Extract the [X, Y] coordinate from the center of the cell holding the provided text.  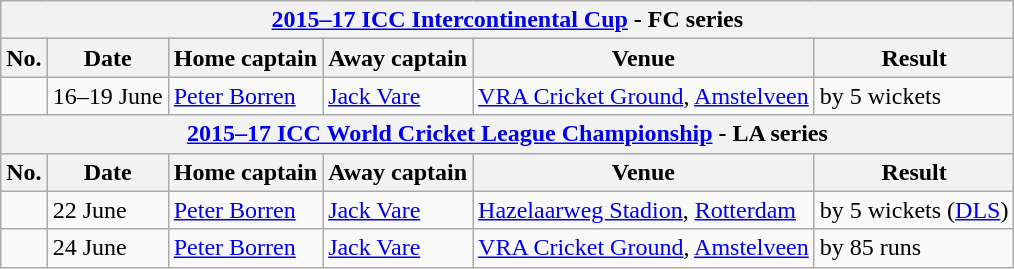
2015–17 ICC World Cricket League Championship - LA series [508, 134]
16–19 June [108, 96]
2015–17 ICC Intercontinental Cup - FC series [508, 20]
Hazelaarweg Stadion, Rotterdam [644, 210]
by 85 runs [914, 248]
22 June [108, 210]
by 5 wickets [914, 96]
by 5 wickets (DLS) [914, 210]
24 June [108, 248]
